Provide the [x, y] coordinate of the cell's center where the given text is located.  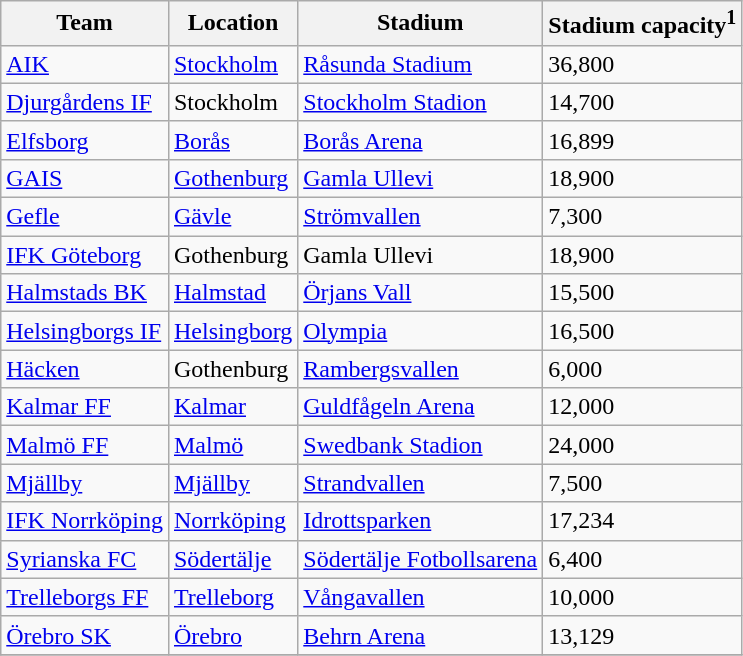
17,234 [642, 521]
Rambergsvallen [420, 369]
Råsunda Stadium [420, 64]
IFK Göteborg [85, 255]
Guldfågeln Arena [420, 407]
AIK [85, 64]
Swedbank Stadion [420, 445]
Stadium [420, 24]
10,000 [642, 597]
6,400 [642, 559]
Gefle [85, 217]
Stockholm Stadion [420, 102]
13,129 [642, 635]
36,800 [642, 64]
12,000 [642, 407]
Häcken [85, 369]
15,500 [642, 293]
7,500 [642, 483]
Borås Arena [420, 140]
7,300 [642, 217]
Strandvallen [420, 483]
Elfsborg [85, 140]
Örjans Vall [420, 293]
Örebro [232, 635]
Halmstad [232, 293]
Halmstads BK [85, 293]
Strömvallen [420, 217]
Syrianska FC [85, 559]
Vångavallen [420, 597]
IFK Norrköping [85, 521]
Borås [232, 140]
Södertälje Fotbollsarena [420, 559]
Gävle [232, 217]
Olympia [420, 331]
Södertälje [232, 559]
14,700 [642, 102]
Behrn Arena [420, 635]
Norrköping [232, 521]
Kalmar [232, 407]
Örebro SK [85, 635]
16,500 [642, 331]
Team [85, 24]
Malmö FF [85, 445]
Trelleborgs FF [85, 597]
GAIS [85, 178]
Helsingborg [232, 331]
24,000 [642, 445]
Djurgårdens IF [85, 102]
Location [232, 24]
Idrottsparken [420, 521]
6,000 [642, 369]
Trelleborg [232, 597]
Kalmar FF [85, 407]
16,899 [642, 140]
Helsingborgs IF [85, 331]
Stadium capacity1 [642, 24]
Malmö [232, 445]
